For the text-containing cell, return its midpoint in (x, y) coordinate format. 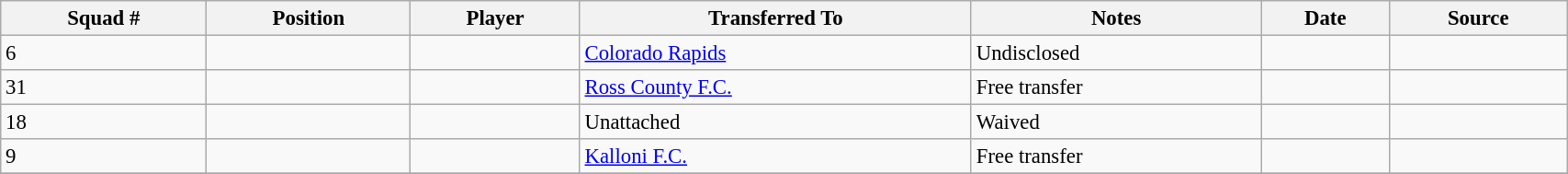
Position (309, 18)
Undisclosed (1115, 53)
Kalloni F.C. (775, 157)
6 (104, 53)
Player (495, 18)
Colorado Rapids (775, 53)
Unattached (775, 122)
Notes (1115, 18)
Source (1479, 18)
18 (104, 122)
Transferred To (775, 18)
Ross County F.C. (775, 87)
Squad # (104, 18)
31 (104, 87)
9 (104, 157)
Waived (1115, 122)
Date (1325, 18)
